Return (x, y) of the center of cell containing provided text 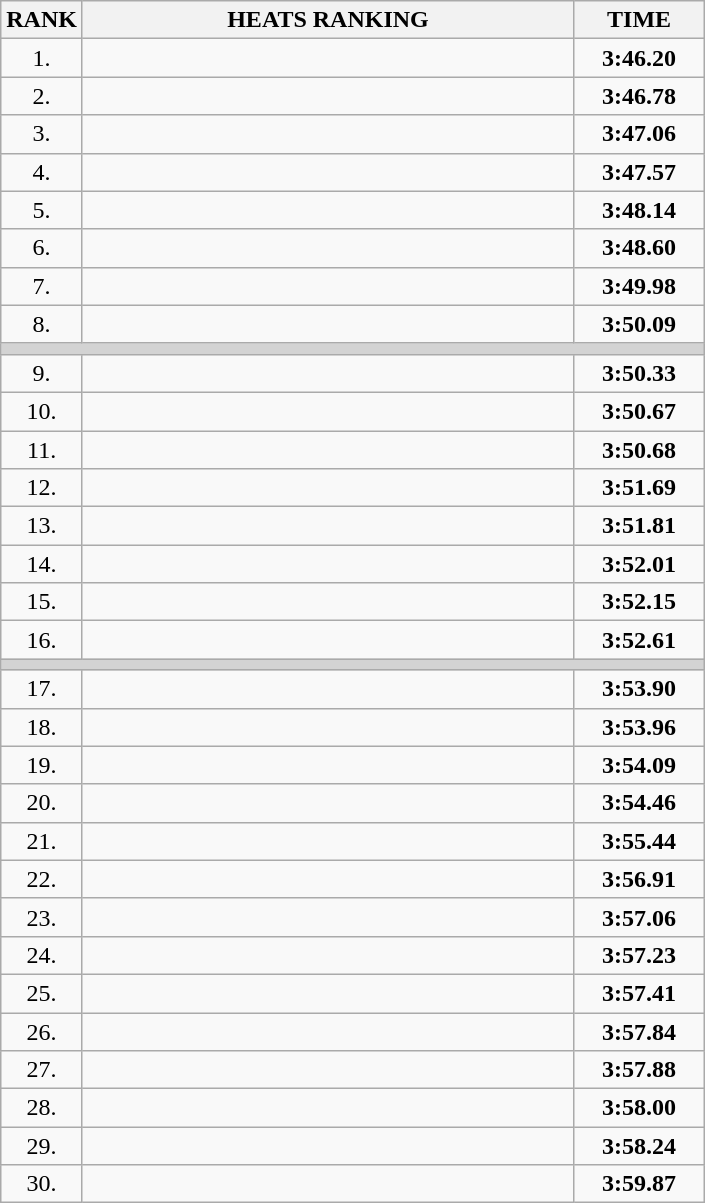
14. (42, 564)
6. (42, 248)
3:57.84 (640, 1031)
20. (42, 803)
3:50.33 (640, 373)
3:58.24 (640, 1146)
3:49.98 (640, 286)
2. (42, 96)
3:57.41 (640, 993)
21. (42, 841)
3:57.23 (640, 955)
3:57.88 (640, 1070)
3:48.60 (640, 248)
25. (42, 993)
9. (42, 373)
3. (42, 134)
3:47.57 (640, 172)
3:55.44 (640, 841)
30. (42, 1184)
RANK (42, 20)
3:52.01 (640, 564)
3:57.06 (640, 917)
13. (42, 526)
3:58.00 (640, 1108)
26. (42, 1031)
10. (42, 411)
3:50.09 (640, 324)
11. (42, 449)
28. (42, 1108)
3:53.90 (640, 689)
3:47.06 (640, 134)
3:50.68 (640, 449)
24. (42, 955)
3:51.69 (640, 488)
3:48.14 (640, 210)
4. (42, 172)
3:52.61 (640, 640)
15. (42, 602)
29. (42, 1146)
3:46.20 (640, 58)
8. (42, 324)
12. (42, 488)
27. (42, 1070)
3:52.15 (640, 602)
23. (42, 917)
7. (42, 286)
3:50.67 (640, 411)
3:54.46 (640, 803)
22. (42, 879)
3:53.96 (640, 727)
3:59.87 (640, 1184)
18. (42, 727)
19. (42, 765)
17. (42, 689)
3:51.81 (640, 526)
3:46.78 (640, 96)
3:56.91 (640, 879)
3:54.09 (640, 765)
TIME (640, 20)
5. (42, 210)
HEATS RANKING (328, 20)
1. (42, 58)
16. (42, 640)
